Determine the [x, y] coordinate at the center of the cell enclosing the given text.  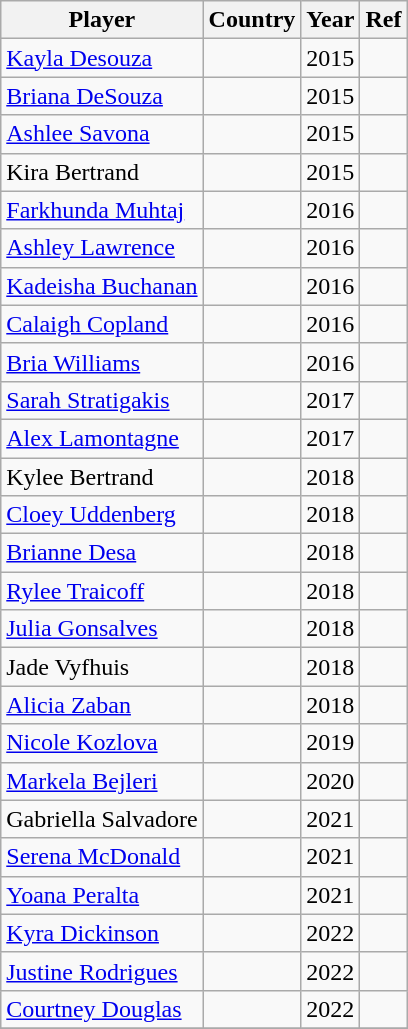
Rylee Traicoff [102, 591]
Ashley Lawrence [102, 248]
Calaigh Copland [102, 324]
Kyra Dickinson [102, 933]
2020 [330, 781]
Kylee Bertrand [102, 477]
Cloey Uddenberg [102, 515]
Jade Vyfhuis [102, 667]
Brianne Desa [102, 553]
Kayla Desouza [102, 58]
Serena McDonald [102, 857]
Nicole Kozlova [102, 743]
Ref [384, 20]
Markela Bejleri [102, 781]
Alicia Zaban [102, 705]
Courtney Douglas [102, 1009]
Country [252, 20]
Player [102, 20]
Kira Bertrand [102, 172]
Briana DeSouza [102, 96]
Year [330, 20]
Ashlee Savona [102, 134]
Justine Rodrigues [102, 971]
Yoana Peralta [102, 895]
Kadeisha Buchanan [102, 286]
Gabriella Salvadore [102, 819]
Sarah Stratigakis [102, 400]
Julia Gonsalves [102, 629]
Farkhunda Muhtaj [102, 210]
2019 [330, 743]
Alex Lamontagne [102, 438]
Bria Williams [102, 362]
